Identify which cell holds the provided text, then report its [x, y] central coordinate. 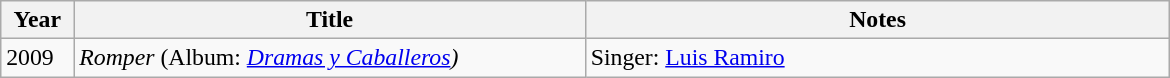
Singer: Luis Ramiro [878, 58]
Notes [878, 20]
Year [38, 20]
Title [330, 20]
2009 [38, 58]
Romper (Album: Dramas y Caballeros) [330, 58]
